Provide the (x, y) coordinate of the cell's center where the given text is located.  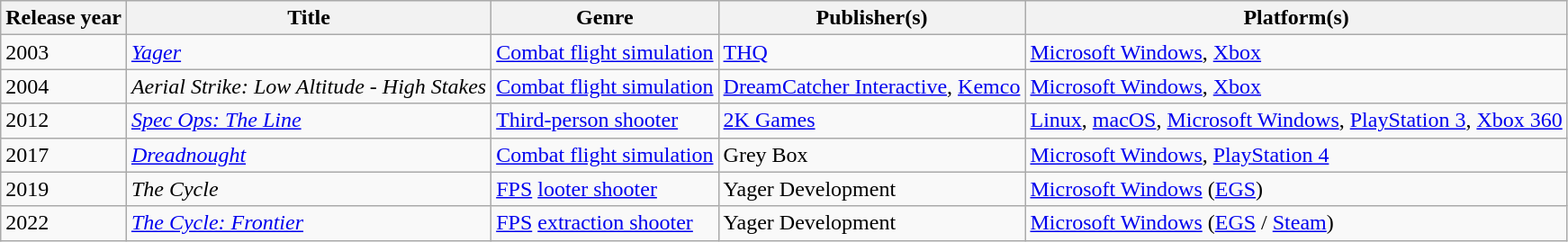
Publisher(s) (871, 18)
Grey Box (871, 155)
Microsoft Windows, PlayStation 4 (1296, 155)
The Cycle (308, 189)
FPS looter shooter (605, 189)
Microsoft Windows (EGS / Steam) (1296, 223)
Title (308, 18)
FPS extraction shooter (605, 223)
DreamCatcher Interactive, Kemco (871, 86)
2012 (64, 121)
2022 (64, 223)
Linux, macOS, Microsoft Windows, PlayStation 3, Xbox 360 (1296, 121)
2004 (64, 86)
Dreadnought (308, 155)
Third-person shooter (605, 121)
Microsoft Windows (EGS) (1296, 189)
Spec Ops: The Line (308, 121)
Aerial Strike: Low Altitude - High Stakes (308, 86)
2017 (64, 155)
Genre (605, 18)
Release year (64, 18)
Platform(s) (1296, 18)
Yager (308, 52)
2K Games (871, 121)
The Cycle: Frontier (308, 223)
2003 (64, 52)
2019 (64, 189)
THQ (871, 52)
